Locate the cell with the specified text and output its (X, Y) center coordinate. 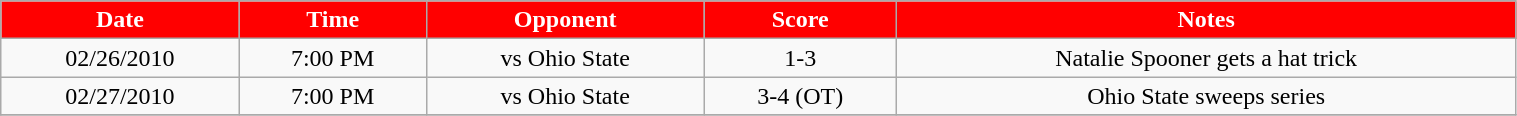
02/26/2010 (120, 58)
Natalie Spooner gets a hat trick (1206, 58)
Score (800, 20)
Opponent (565, 20)
Ohio State sweeps series (1206, 96)
Notes (1206, 20)
1-3 (800, 58)
3-4 (OT) (800, 96)
Date (120, 20)
02/27/2010 (120, 96)
Time (332, 20)
